Scan for the cell matching the given text and deliver its [X, Y] coordinate at center. 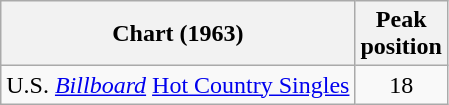
U.S. Billboard Hot Country Singles [178, 85]
Peakposition [401, 34]
Chart (1963) [178, 34]
18 [401, 85]
